Provide the [x, y] coordinate of the cell's center where the given text is located.  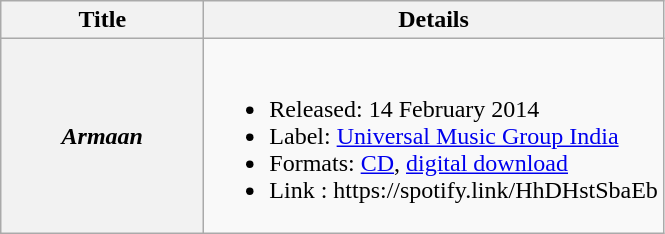
Title [102, 20]
Details [434, 20]
Released: 14 February 2014Label: Universal Music Group IndiaFormats: CD, digital downloadLink : https://spotify.link/HhDHstSbaEb [434, 136]
Armaan [102, 136]
